Capture the cell that displays the provided text and extract its [X, Y] central coordinate. 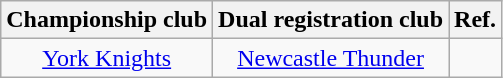
Ref. [476, 20]
York Knights [107, 58]
Newcastle Thunder [331, 58]
Championship club [107, 20]
Dual registration club [331, 20]
